For the text-containing cell, return its midpoint in [x, y] coordinate format. 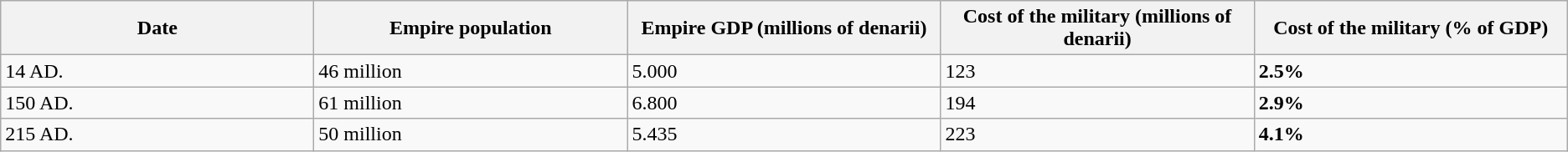
50 million [471, 134]
5.000 [784, 71]
6.800 [784, 103]
194 [1097, 103]
14 AD. [157, 71]
2.9% [1411, 103]
Empire GDP (millions of denarii) [784, 28]
4.1% [1411, 134]
Empire population [471, 28]
123 [1097, 71]
215 AD. [157, 134]
Date [157, 28]
61 million [471, 103]
5.435 [784, 134]
46 million [471, 71]
Cost of the military (% of GDP) [1411, 28]
223 [1097, 134]
150 AD. [157, 103]
Cost of the military (millions of denarii) [1097, 28]
2.5% [1411, 71]
